Provide the [x, y] coordinate of the cell's center where the given text is located.  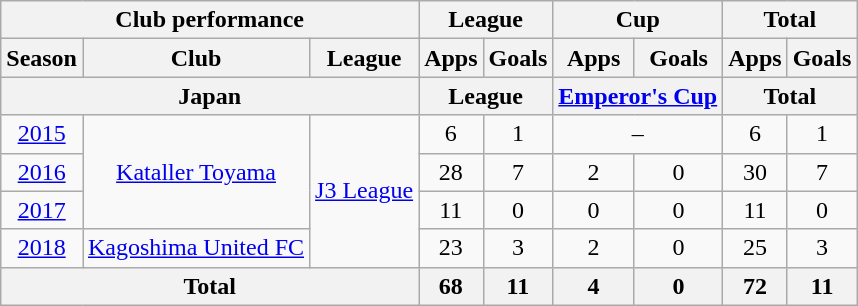
– [638, 134]
Season [42, 58]
25 [755, 248]
28 [451, 172]
J3 League [364, 191]
2017 [42, 210]
2018 [42, 248]
4 [594, 286]
2016 [42, 172]
Emperor's Cup [638, 96]
Kataller Toyama [196, 172]
Kagoshima United FC [196, 248]
Club performance [210, 20]
2015 [42, 134]
Club [196, 58]
30 [755, 172]
23 [451, 248]
Cup [638, 20]
68 [451, 286]
72 [755, 286]
Japan [210, 96]
